Extract the [X, Y] coordinate from the center of the cell holding the provided text.  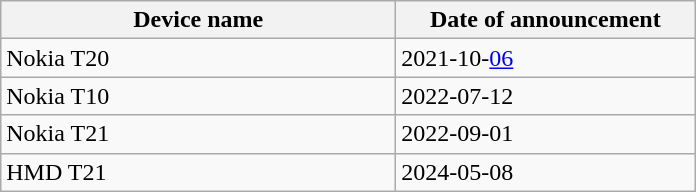
Device name [198, 20]
2022-09-01 [546, 134]
2022-07-12 [546, 96]
HMD T21 [198, 172]
Nokia T20 [198, 58]
Nokia T10 [198, 96]
2021-10-06 [546, 58]
Nokia T21 [198, 134]
Date of announcement [546, 20]
2024-05-08 [546, 172]
